Capture the cell that displays the provided text and extract its [X, Y] central coordinate. 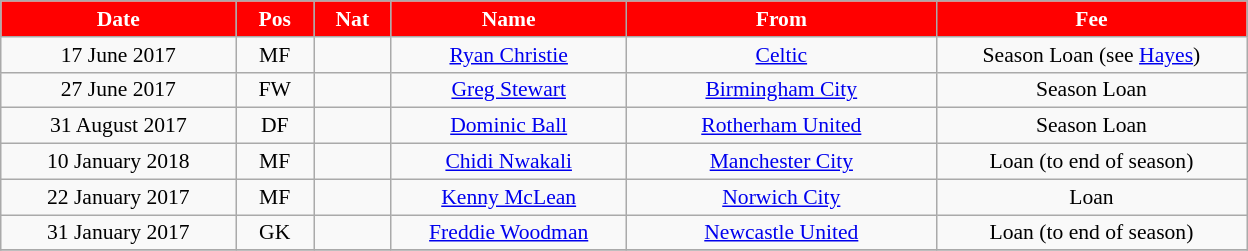
Birmingham City [781, 90]
GK [275, 233]
31 August 2017 [118, 126]
17 June 2017 [118, 55]
DF [275, 126]
10 January 2018 [118, 162]
Loan [1091, 197]
Dominic Ball [508, 126]
From [781, 19]
Pos [275, 19]
Date [118, 19]
Season Loan (see Hayes) [1091, 55]
Norwich City [781, 197]
FW [275, 90]
Freddie Woodman [508, 233]
Name [508, 19]
Newcastle United [781, 233]
Greg Stewart [508, 90]
Celtic [781, 55]
31 January 2017 [118, 233]
Fee [1091, 19]
Rotherham United [781, 126]
22 January 2017 [118, 197]
Kenny McLean [508, 197]
Manchester City [781, 162]
Chidi Nwakali [508, 162]
Nat [353, 19]
27 June 2017 [118, 90]
Ryan Christie [508, 55]
